Return [X, Y] of the center of cell containing provided text 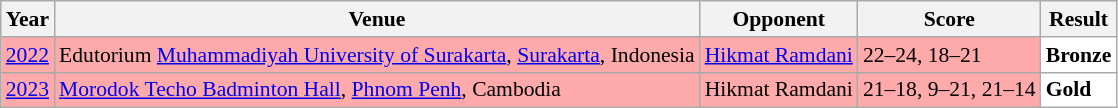
Result [1079, 19]
Opponent [779, 19]
Morodok Techo Badminton Hall, Phnom Penh, Cambodia [377, 90]
2023 [28, 90]
22–24, 18–21 [950, 55]
Bronze [1079, 55]
Year [28, 19]
Gold [1079, 90]
Venue [377, 19]
Score [950, 19]
Edutorium Muhammadiyah University of Surakarta, Surakarta, Indonesia [377, 55]
21–18, 9–21, 21–14 [950, 90]
2022 [28, 55]
